For the text-containing cell, return its midpoint in [x, y] coordinate format. 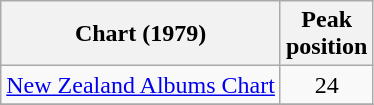
Chart (1979) [141, 34]
24 [326, 85]
Peakposition [326, 34]
New Zealand Albums Chart [141, 85]
